Determine the [x, y] coordinate at the center of the cell enclosing the given text.  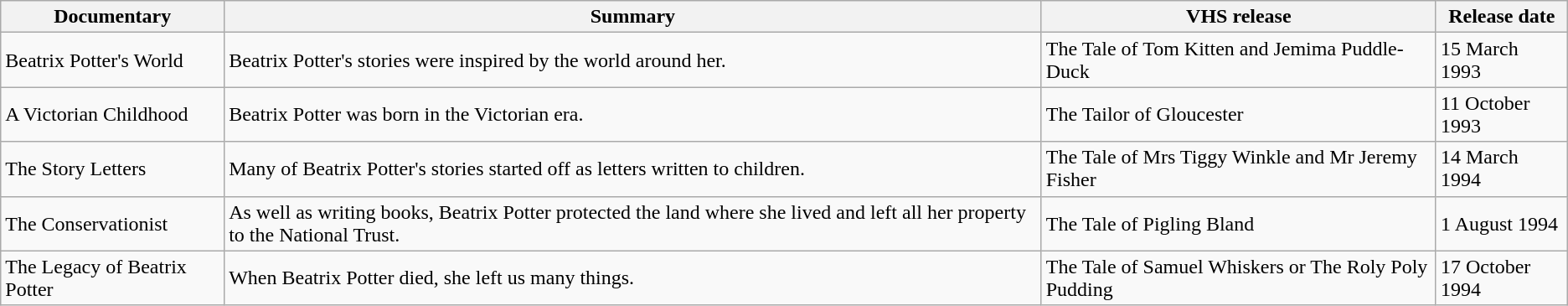
1 August 1994 [1501, 223]
VHS release [1238, 17]
The Tale of Tom Kitten and Jemima Puddle-Duck [1238, 60]
The Story Letters [112, 169]
The Conservationist [112, 223]
Beatrix Potter was born in the Victorian era. [633, 114]
Beatrix Potter's World [112, 60]
The Tale of Pigling Bland [1238, 223]
Documentary [112, 17]
As well as writing books, Beatrix Potter protected the land where she lived and left all her property to the National Trust. [633, 223]
17 October 1994 [1501, 278]
The Tailor of Gloucester [1238, 114]
A Victorian Childhood [112, 114]
Many of Beatrix Potter's stories started off as letters written to children. [633, 169]
The Tale of Mrs Tiggy Winkle and Mr Jeremy Fisher [1238, 169]
Beatrix Potter's stories were inspired by the world around her. [633, 60]
The Legacy of Beatrix Potter [112, 278]
14 March 1994 [1501, 169]
Release date [1501, 17]
11 October 1993 [1501, 114]
Summary [633, 17]
15 March 1993 [1501, 60]
The Tale of Samuel Whiskers or The Roly Poly Pudding [1238, 278]
When Beatrix Potter died, she left us many things. [633, 278]
